Detect which cell encompasses the target text, then output its [X, Y] center coordinate. 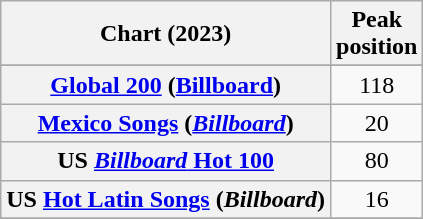
16 [377, 199]
US Billboard Hot 100 [166, 161]
Global 200 (Billboard) [166, 85]
118 [377, 85]
Peakposition [377, 34]
Mexico Songs (Billboard) [166, 123]
Chart (2023) [166, 34]
80 [377, 161]
US Hot Latin Songs (Billboard) [166, 199]
20 [377, 123]
